Pinpoint the cell where the given text exists, returning its [x, y] midpoint coordinate. 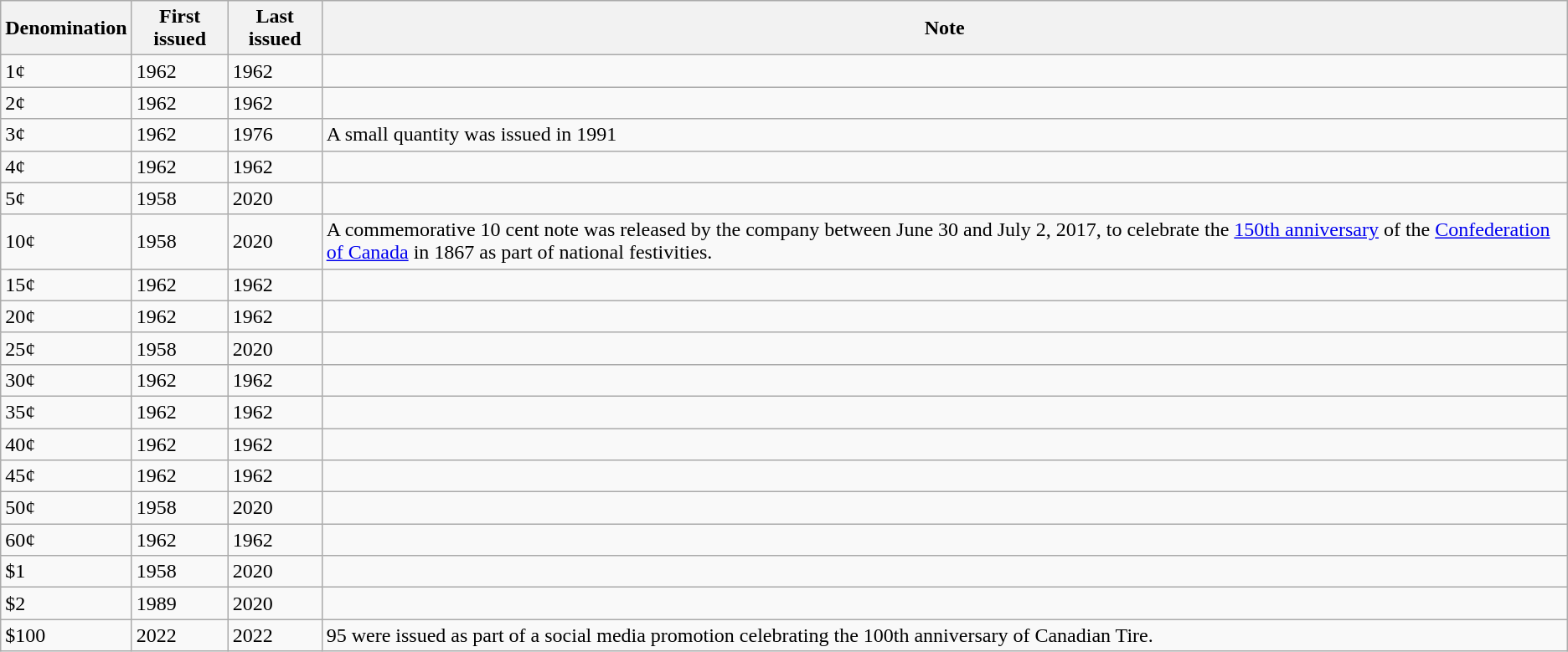
1989 [179, 603]
2¢ [66, 103]
35¢ [66, 412]
1¢ [66, 71]
45¢ [66, 476]
$2 [66, 603]
A small quantity was issued in 1991 [945, 135]
15¢ [66, 285]
First issued [179, 28]
Note [945, 28]
20¢ [66, 316]
50¢ [66, 508]
Denomination [66, 28]
$100 [66, 635]
5¢ [66, 198]
1976 [275, 135]
4¢ [66, 167]
25¢ [66, 348]
40¢ [66, 444]
3¢ [66, 135]
Last issued [275, 28]
10¢ [66, 241]
60¢ [66, 540]
95 were issued as part of a social media promotion celebrating the 100th anniversary of Canadian Tire. [945, 635]
$1 [66, 572]
30¢ [66, 380]
